Locate the cell with the specified text and output its [x, y] center coordinate. 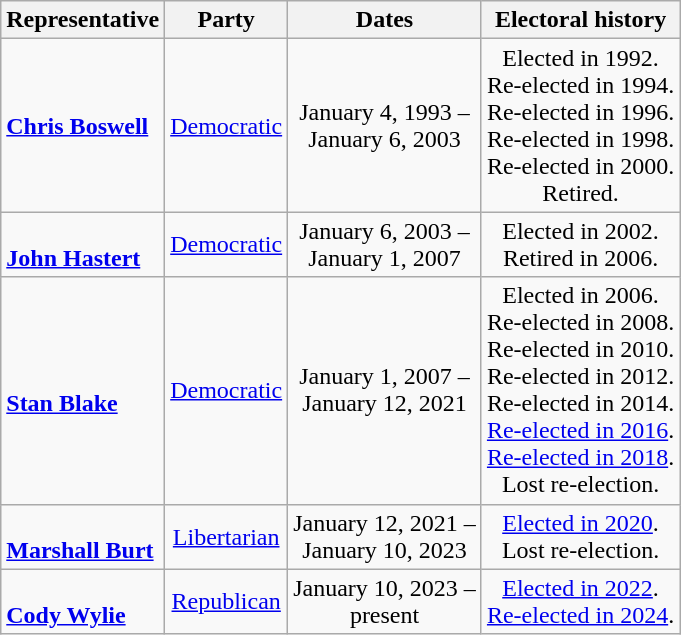
Chris Boswell [83, 126]
Cody Wylie [83, 602]
Republican [226, 602]
January 4, 1993 – January 6, 2003 [385, 126]
Stan Blake [83, 390]
January 12, 2021 – January 10, 2023 [385, 536]
January 1, 2007 – January 12, 2021 [385, 390]
Electoral history [580, 20]
Elected in 1992. Re-elected in 1994. Re-elected in 1996. Re-elected in 1998. Re-elected in 2000. Retired. [580, 126]
January 6, 2003 – January 1, 2007 [385, 244]
Elected in 2002. Retired in 2006. [580, 244]
Elected in 2022. Re-elected in 2024. [580, 602]
Elected in 2020. Lost re-election. [580, 536]
Dates [385, 20]
Marshall Burt [83, 536]
Representative [83, 20]
Party [226, 20]
John Hastert [83, 244]
Libertarian [226, 536]
January 10, 2023 – present [385, 602]
